Provide the (X, Y) coordinate of the cell's center where the given text is located.  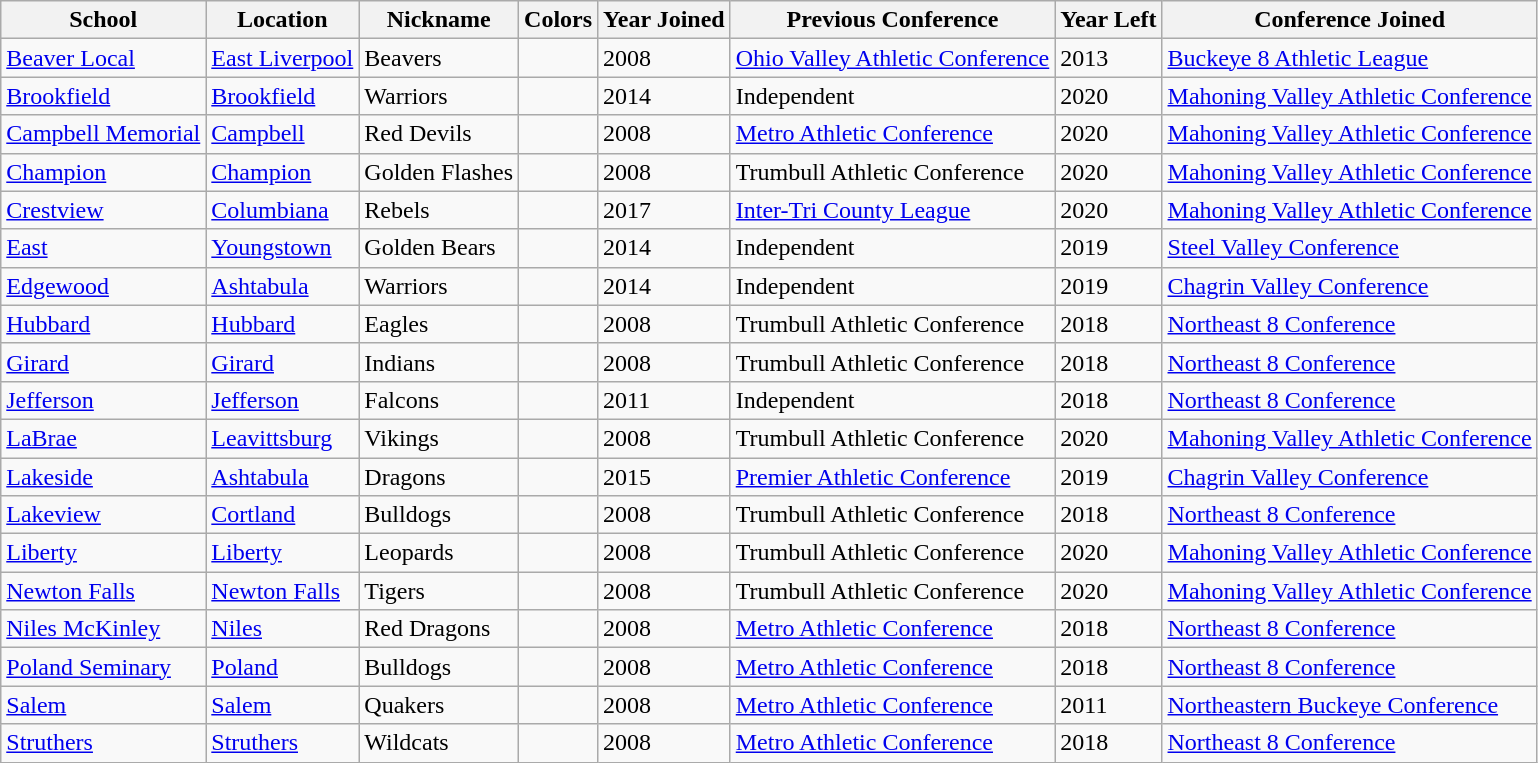
Leavittsburg (282, 438)
Golden Bears (439, 248)
Vikings (439, 438)
Niles McKinley (104, 629)
Beavers (439, 58)
Rebels (439, 210)
2017 (664, 210)
Year Left (1108, 20)
Youngstown (282, 248)
Ohio Valley Athletic Conference (892, 58)
Columbiana (282, 210)
Edgewood (104, 286)
East (104, 248)
LaBrae (104, 438)
Nickname (439, 20)
Falcons (439, 400)
Previous Conference (892, 20)
Premier Athletic Conference (892, 477)
Beaver Local (104, 58)
Campbell Memorial (104, 134)
Year Joined (664, 20)
Colors (558, 20)
Conference Joined (1350, 20)
East Liverpool (282, 58)
Crestview (104, 210)
Dragons (439, 477)
Poland (282, 667)
Wildcats (439, 743)
Red Devils (439, 134)
Lakeview (104, 515)
Red Dragons (439, 629)
Eagles (439, 324)
Campbell (282, 134)
Steel Valley Conference (1350, 248)
Tigers (439, 591)
Northeastern Buckeye Conference (1350, 705)
Niles (282, 629)
Leopards (439, 553)
2013 (1108, 58)
Buckeye 8 Athletic League (1350, 58)
Cortland (282, 515)
Inter-Tri County League (892, 210)
School (104, 20)
2015 (664, 477)
Indians (439, 362)
Quakers (439, 705)
Lakeside (104, 477)
Golden Flashes (439, 172)
Location (282, 20)
Poland Seminary (104, 667)
